Identify which cell holds the provided text, then report its [X, Y] central coordinate. 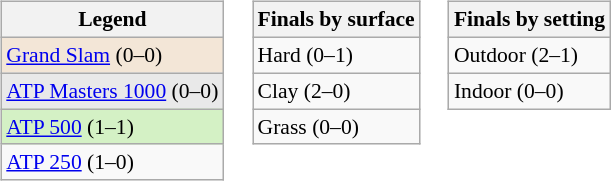
Legend [112, 20]
Grass (0–0) [336, 127]
Finals by setting [530, 20]
Hard (0–1) [336, 55]
Indoor (0–0) [530, 91]
Finals by surface [336, 20]
Grand Slam (0–0) [112, 55]
ATP 500 (1–1) [112, 127]
ATP 250 (1–0) [112, 162]
ATP Masters 1000 (0–0) [112, 91]
Outdoor (2–1) [530, 55]
Clay (2–0) [336, 91]
